Determine the (X, Y) coordinate at the center of the cell enclosing the given text.  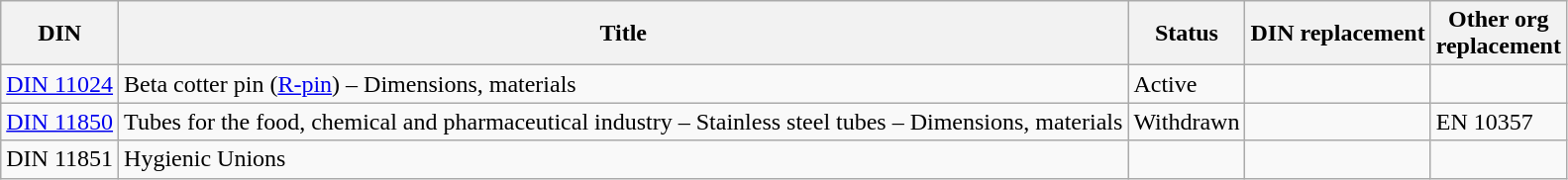
Active (1187, 84)
Withdrawn (1187, 122)
DIN replacement (1337, 34)
Hygienic Unions (624, 159)
Beta cotter pin (R-pin) – Dimensions, materials (624, 84)
Other orgreplacement (1498, 34)
Tubes for the food, chemical and pharmaceutical industry – Stainless steel tubes – Dimensions, materials (624, 122)
Title (624, 34)
Status (1187, 34)
EN 10357 (1498, 122)
DIN 11851 (59, 159)
DIN 11024 (59, 84)
DIN (59, 34)
DIN 11850 (59, 122)
